Locate the cell with the specified text and output its [X, Y] center coordinate. 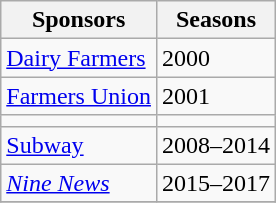
Sponsors [79, 20]
2000 [216, 58]
Seasons [216, 20]
Nine News [79, 183]
2015–2017 [216, 183]
2001 [216, 96]
Dairy Farmers [79, 58]
Farmers Union [79, 96]
2008–2014 [216, 145]
Subway [79, 145]
